Pinpoint the cell where the given text exists, returning its [X, Y] midpoint coordinate. 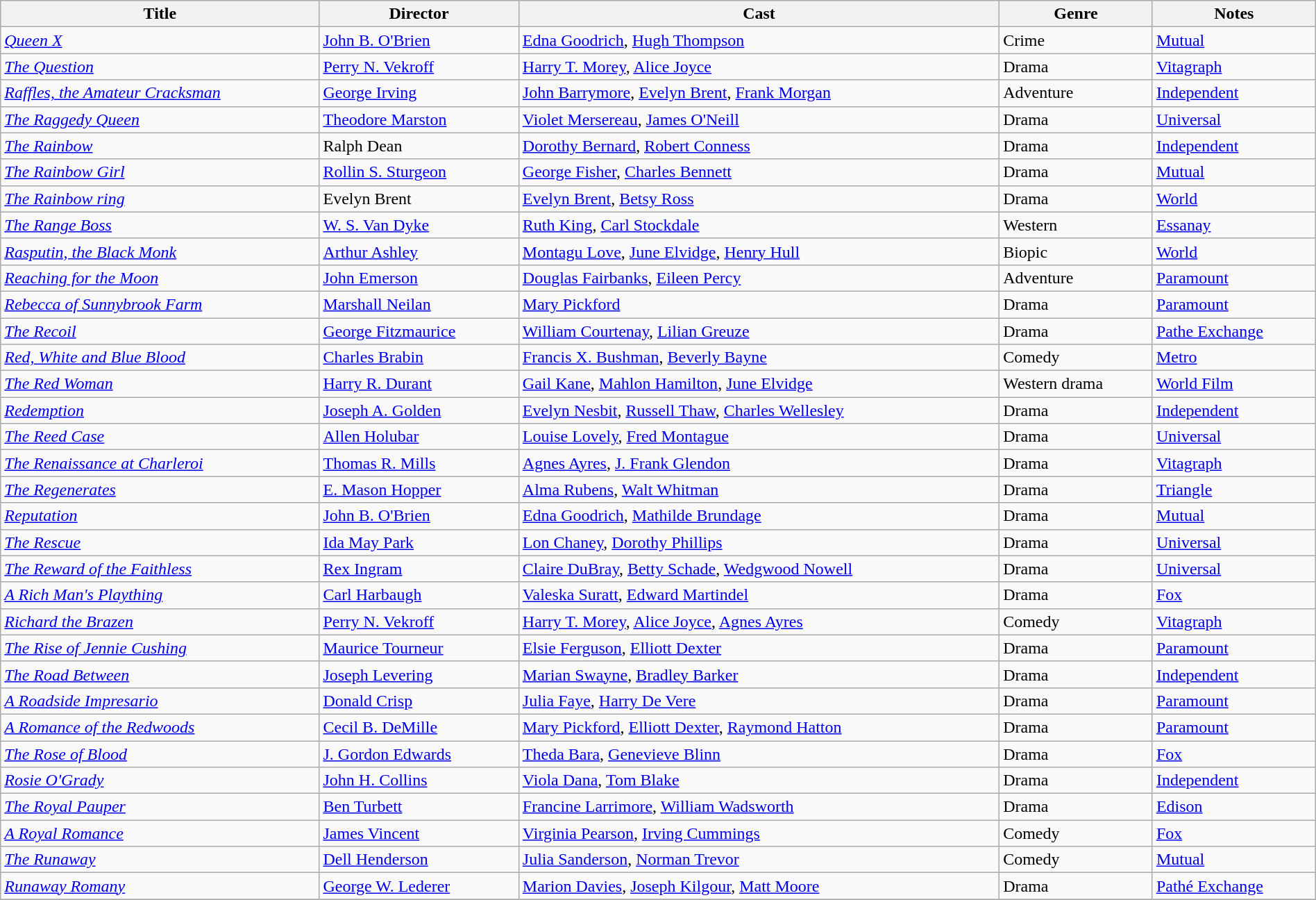
Biopic [1076, 251]
Joseph A. Golden [419, 410]
The Royal Pauper [160, 807]
Evelyn Brent [419, 199]
Allen Holubar [419, 437]
Ben Turbett [419, 807]
Lon Chaney, Dorothy Phillips [759, 542]
Rebecca of Sunnybrook Farm [160, 304]
Mary Pickford, Elliott Dexter, Raymond Hatton [759, 727]
Raffles, the Amateur Cracksman [160, 93]
The Question [160, 67]
Viola Dana, Tom Blake [759, 781]
Donald Crisp [419, 701]
Gail Kane, Mahlon Hamilton, June Elvidge [759, 384]
Western drama [1076, 384]
The Reward of the Faithless [160, 569]
The Rise of Jennie Cushing [160, 648]
Notes [1234, 14]
Theda Bara, Genevieve Blinn [759, 753]
Pathe Exchange [1234, 331]
Triangle [1234, 490]
A Roadside Impresario [160, 701]
E. Mason Hopper [419, 490]
John H. Collins [419, 781]
Title [160, 14]
Mary Pickford [759, 304]
Edna Goodrich, Hugh Thompson [759, 40]
A Royal Romance [160, 833]
Rollin S. Sturgeon [419, 172]
Essanay [1234, 225]
Marian Swayne, Bradley Barker [759, 674]
Harry T. Morey, Alice Joyce, Agnes Ayres [759, 622]
Queen X [160, 40]
A Rich Man's Plaything [160, 595]
Claire DuBray, Betty Schade, Wedgwood Nowell [759, 569]
Maurice Tourneur [419, 648]
Cecil B. DeMille [419, 727]
Evelyn Brent, Betsy Ross [759, 199]
George W. Lederer [419, 886]
Rasputin, the Black Monk [160, 251]
Carl Harbaugh [419, 595]
James Vincent [419, 833]
The Runaway [160, 860]
John Emerson [419, 278]
Arthur Ashley [419, 251]
The Recoil [160, 331]
Pathé Exchange [1234, 886]
Genre [1076, 14]
The Rose of Blood [160, 753]
The Renaissance at Charleroi [160, 463]
The Raggedy Queen [160, 119]
Francine Larrimore, William Wadsworth [759, 807]
The Rainbow Girl [160, 172]
Julia Sanderson, Norman Trevor [759, 860]
Edna Goodrich, Mathilde Brundage [759, 516]
The Regenerates [160, 490]
W. S. Van Dyke [419, 225]
The Range Boss [160, 225]
Western [1076, 225]
Crime [1076, 40]
Virginia Pearson, Irving Cummings [759, 833]
Reaching for the Moon [160, 278]
Rosie O'Grady [160, 781]
George Fitzmaurice [419, 331]
Marion Davies, Joseph Kilgour, Matt Moore [759, 886]
Thomas R. Mills [419, 463]
Richard the Brazen [160, 622]
Charles Brabin [419, 358]
Violet Mersereau, James O'Neill [759, 119]
Marshall Neilan [419, 304]
Ruth King, Carl Stockdale [759, 225]
The Rainbow [160, 146]
John Barrymore, Evelyn Brent, Frank Morgan [759, 93]
The Road Between [160, 674]
Red, White and Blue Blood [160, 358]
Redemption [160, 410]
Agnes Ayres, J. Frank Glendon [759, 463]
Dorothy Bernard, Robert Conness [759, 146]
Montagu Love, June Elvidge, Henry Hull [759, 251]
Harry T. Morey, Alice Joyce [759, 67]
Elsie Ferguson, Elliott Dexter [759, 648]
Runaway Romany [160, 886]
George Irving [419, 93]
A Romance of the Redwoods [160, 727]
Harry R. Durant [419, 384]
Evelyn Nesbit, Russell Thaw, Charles Wellesley [759, 410]
George Fisher, Charles Bennett [759, 172]
William Courtenay, Lilian Greuze [759, 331]
Director [419, 14]
Joseph Levering [419, 674]
Douglas Fairbanks, Eileen Percy [759, 278]
Ralph Dean [419, 146]
Julia Faye, Harry De Vere [759, 701]
World Film [1234, 384]
The Red Woman [160, 384]
Reputation [160, 516]
Dell Henderson [419, 860]
J. Gordon Edwards [419, 753]
The Rescue [160, 542]
Louise Lovely, Fred Montague [759, 437]
Edison [1234, 807]
Valeska Suratt, Edward Martindel [759, 595]
Ida May Park [419, 542]
The Rainbow ring [160, 199]
Alma Rubens, Walt Whitman [759, 490]
Rex Ingram [419, 569]
The Reed Case [160, 437]
Metro [1234, 358]
Francis X. Bushman, Beverly Bayne [759, 358]
Theodore Marston [419, 119]
Cast [759, 14]
